Extract the [X, Y] coordinate from the center of the cell holding the provided text.  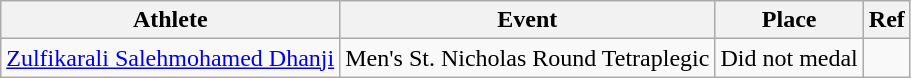
Ref [886, 20]
Men's St. Nicholas Round Tetraplegic [528, 58]
Did not medal [789, 58]
Athlete [170, 20]
Zulfikarali Salehmohamed Dhanji [170, 58]
Event [528, 20]
Place [789, 20]
